Return (X, Y) of the center of cell containing provided text 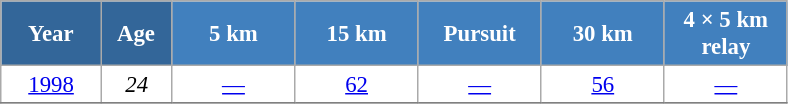
Year (52, 34)
30 km (602, 34)
24 (136, 85)
5 km (234, 34)
15 km (356, 34)
1998 (52, 85)
56 (602, 85)
4 × 5 km relay (726, 34)
62 (356, 85)
Pursuit (480, 34)
Age (136, 34)
